Locate the cell with the specified text and output its [x, y] center coordinate. 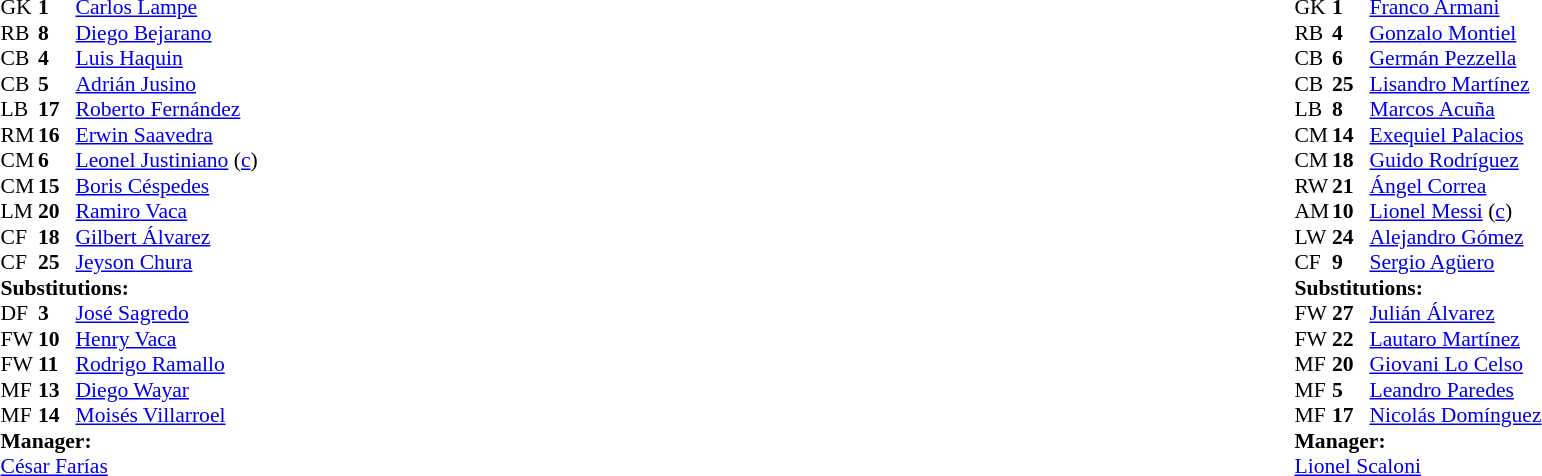
Diego Bejarano [167, 33]
Guido Rodríguez [1455, 161]
Gonzalo Montiel [1455, 33]
Sergio Agüero [1455, 263]
11 [57, 365]
Rodrigo Ramallo [167, 365]
Lisandro Martínez [1455, 84]
Leonel Justiniano (c) [167, 161]
Exequiel Palacios [1455, 135]
Leandro Paredes [1455, 390]
LM [19, 211]
Julián Álvarez [1455, 313]
Marcos Acuña [1455, 109]
RW [1313, 186]
Giovani Lo Celso [1455, 365]
22 [1351, 339]
Lautaro Martínez [1455, 339]
José Sagredo [167, 313]
AM [1313, 211]
Ramiro Vaca [167, 211]
Diego Wayar [167, 390]
Henry Vaca [167, 339]
DF [19, 313]
Luis Haquin [167, 59]
3 [57, 313]
Adrián Jusino [167, 84]
21 [1351, 186]
13 [57, 390]
Jeyson Chura [167, 263]
Germán Pezzella [1455, 59]
RM [19, 135]
Roberto Fernández [167, 109]
Moisés Villarroel [167, 415]
Lionel Messi (c) [1455, 211]
Erwin Saavedra [167, 135]
Ángel Correa [1455, 186]
15 [57, 186]
Nicolás Domínguez [1455, 415]
Gilbert Álvarez [167, 237]
24 [1351, 237]
Alejandro Gómez [1455, 237]
9 [1351, 263]
16 [57, 135]
27 [1351, 313]
LW [1313, 237]
Boris Céspedes [167, 186]
